Output the (X, Y) coordinate of the center of the cell containing the given text.  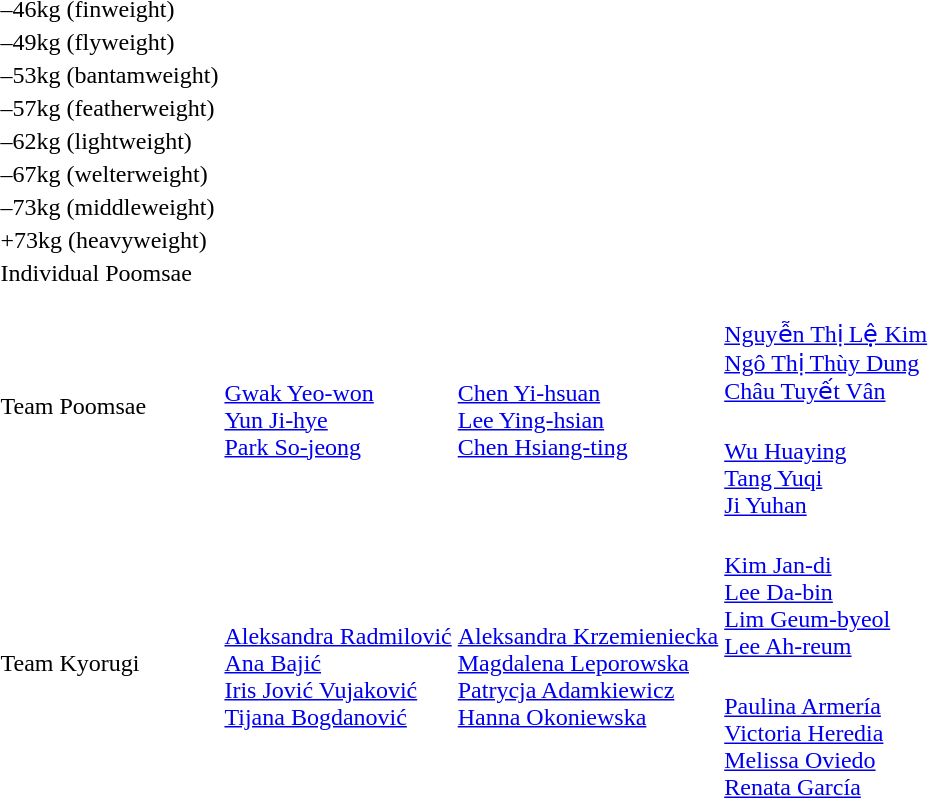
Chen Yi-hsuanLee Ying-hsianChen Hsiang-ting (588, 406)
Gwak Yeo-wonYun Ji-hyePark So-jeong (338, 406)
